From the cell containing the given text, extract its center point as (X, Y) coordinate. 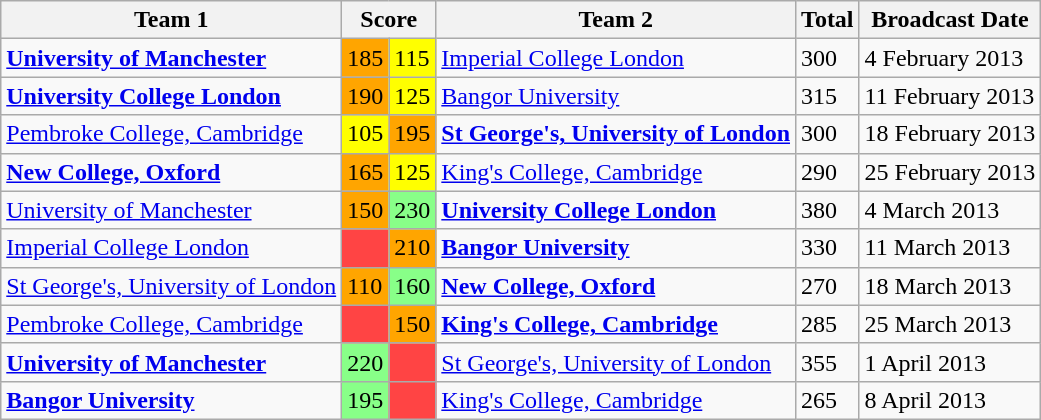
220 (366, 362)
270 (828, 286)
8 April 2013 (950, 400)
165 (366, 172)
4 March 2013 (950, 210)
330 (828, 248)
11 March 2013 (950, 248)
11 February 2013 (950, 96)
Total (828, 20)
355 (828, 362)
25 March 2013 (950, 324)
160 (412, 286)
265 (828, 400)
315 (828, 96)
285 (828, 324)
105 (366, 134)
210 (412, 248)
110 (366, 286)
380 (828, 210)
Team 1 (172, 20)
25 February 2013 (950, 172)
18 March 2013 (950, 286)
115 (412, 58)
190 (366, 96)
Broadcast Date (950, 20)
Score (389, 20)
230 (412, 210)
185 (366, 58)
1 April 2013 (950, 362)
18 February 2013 (950, 134)
Team 2 (616, 20)
4 February 2013 (950, 58)
290 (828, 172)
